Output the (X, Y) coordinate of the center of the cell containing the given text.  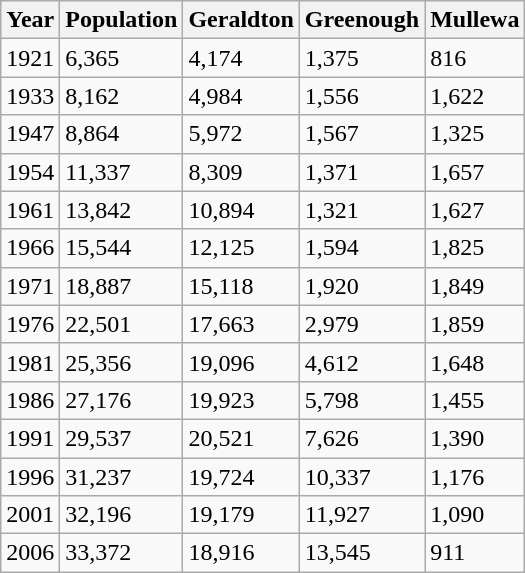
11,337 (122, 172)
4,174 (241, 58)
1991 (30, 438)
27,176 (122, 400)
19,923 (241, 400)
8,864 (122, 134)
1,325 (475, 134)
1,390 (475, 438)
1971 (30, 286)
18,916 (241, 553)
1976 (30, 324)
1996 (30, 477)
1933 (30, 96)
4,984 (241, 96)
1961 (30, 210)
5,972 (241, 134)
1,455 (475, 400)
1954 (30, 172)
31,237 (122, 477)
1966 (30, 248)
1,648 (475, 362)
1921 (30, 58)
816 (475, 58)
1,594 (362, 248)
5,798 (362, 400)
2,979 (362, 324)
2006 (30, 553)
1981 (30, 362)
1,567 (362, 134)
2001 (30, 515)
1,321 (362, 210)
1,627 (475, 210)
19,096 (241, 362)
8,162 (122, 96)
1,556 (362, 96)
29,537 (122, 438)
1,371 (362, 172)
1,825 (475, 248)
1,090 (475, 515)
18,887 (122, 286)
32,196 (122, 515)
17,663 (241, 324)
11,927 (362, 515)
1,375 (362, 58)
1,657 (475, 172)
15,544 (122, 248)
10,894 (241, 210)
6,365 (122, 58)
1,859 (475, 324)
4,612 (362, 362)
19,179 (241, 515)
1,622 (475, 96)
25,356 (122, 362)
1947 (30, 134)
15,118 (241, 286)
Mullewa (475, 20)
13,545 (362, 553)
1986 (30, 400)
10,337 (362, 477)
8,309 (241, 172)
Geraldton (241, 20)
12,125 (241, 248)
1,920 (362, 286)
7,626 (362, 438)
20,521 (241, 438)
13,842 (122, 210)
1,849 (475, 286)
22,501 (122, 324)
Population (122, 20)
33,372 (122, 553)
911 (475, 553)
Year (30, 20)
19,724 (241, 477)
1,176 (475, 477)
Greenough (362, 20)
